Determine the (X, Y) coordinate at the center of the cell enclosing the given text.  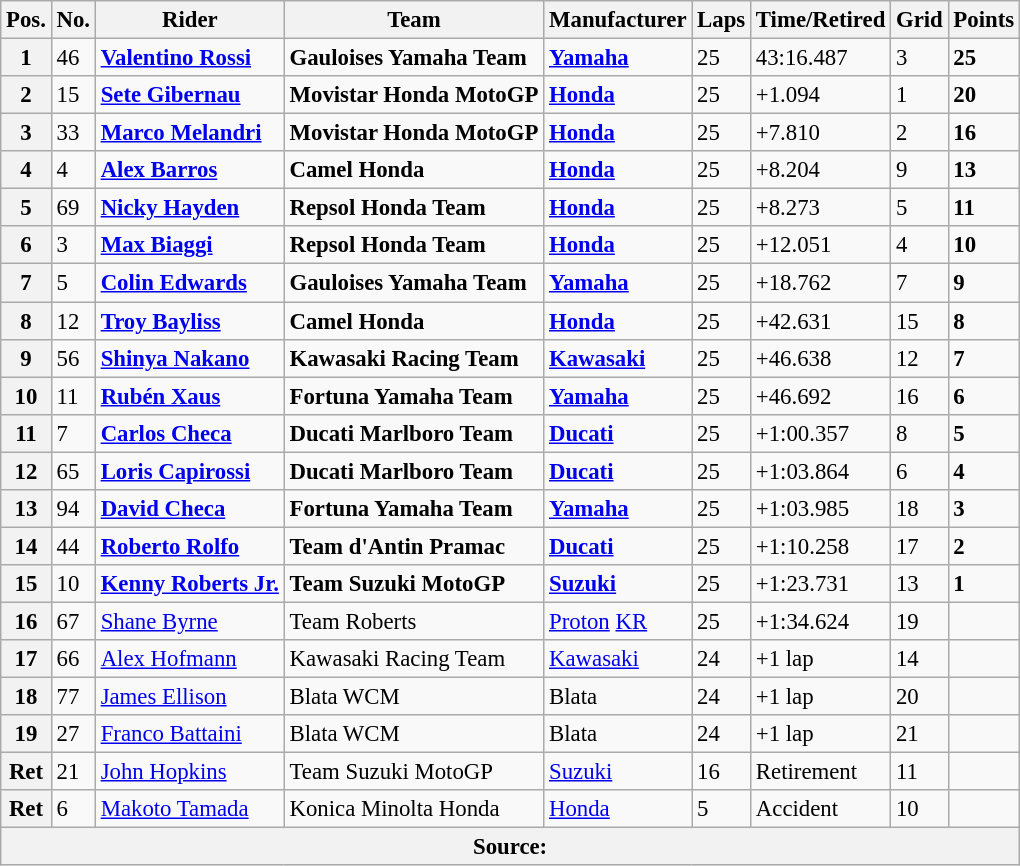
+7.810 (821, 133)
67 (73, 621)
Grid (920, 20)
David Checa (190, 509)
69 (73, 208)
+1:10.258 (821, 546)
+8.204 (821, 170)
+1.094 (821, 95)
56 (73, 358)
+46.638 (821, 358)
+1:03.864 (821, 471)
66 (73, 659)
Kenny Roberts Jr. (190, 584)
+1:23.731 (821, 584)
Alex Barros (190, 170)
Nicky Hayden (190, 208)
Roberto Rolfo (190, 546)
Source: (510, 847)
No. (73, 20)
+42.631 (821, 321)
Loris Capirossi (190, 471)
Accident (821, 809)
+12.051 (821, 245)
+1:34.624 (821, 621)
Colin Edwards (190, 283)
Team (414, 20)
Franco Battaini (190, 734)
+1:03.985 (821, 509)
Makoto Tamada (190, 809)
33 (73, 133)
Manufacturer (618, 20)
27 (73, 734)
Rider (190, 20)
Max Biaggi (190, 245)
James Ellison (190, 697)
46 (73, 58)
Retirement (821, 772)
77 (73, 697)
44 (73, 546)
Shane Byrne (190, 621)
Sete Gibernau (190, 95)
Troy Bayliss (190, 321)
+46.692 (821, 396)
Team d'Antin Pramac (414, 546)
Carlos Checa (190, 433)
+18.762 (821, 283)
Time/Retired (821, 20)
Rubén Xaus (190, 396)
Valentino Rossi (190, 58)
94 (73, 509)
Marco Melandri (190, 133)
Pos. (26, 20)
Alex Hofmann (190, 659)
65 (73, 471)
+8.273 (821, 208)
Konica Minolta Honda (414, 809)
Team Roberts (414, 621)
John Hopkins (190, 772)
Proton KR (618, 621)
43:16.487 (821, 58)
Shinya Nakano (190, 358)
+1:00.357 (821, 433)
Points (984, 20)
Laps (722, 20)
